Return (X, Y) of the center of cell containing provided text 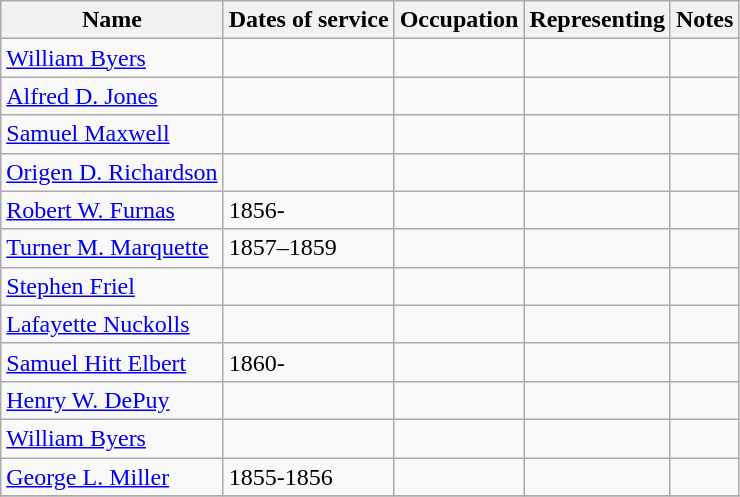
Samuel Maxwell (112, 134)
Notes (704, 20)
Occupation (459, 20)
Name (112, 20)
George L. Miller (112, 477)
Samuel Hitt Elbert (112, 362)
Lafayette Nuckolls (112, 324)
1856- (308, 210)
Representing (598, 20)
1857–1859 (308, 248)
Turner M. Marquette (112, 248)
Origen D. Richardson (112, 172)
1860- (308, 362)
1855-1856 (308, 477)
Dates of service (308, 20)
Stephen Friel (112, 286)
Robert W. Furnas (112, 210)
Alfred D. Jones (112, 96)
Henry W. DePuy (112, 400)
